Capture the cell that displays the provided text and extract its [x, y] central coordinate. 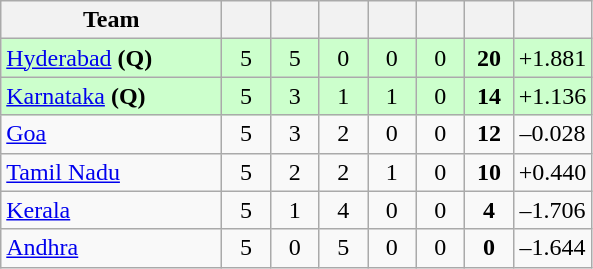
Andhra [112, 248]
Hyderabad (Q) [112, 58]
–1.706 [552, 210]
+1.136 [552, 96]
Goa [112, 134]
10 [490, 172]
Karnataka (Q) [112, 96]
Tamil Nadu [112, 172]
12 [490, 134]
+0.440 [552, 172]
+1.881 [552, 58]
14 [490, 96]
–0.028 [552, 134]
Kerala [112, 210]
Team [112, 20]
–1.644 [552, 248]
20 [490, 58]
